Detect which cell encompasses the target text, then output its [X, Y] center coordinate. 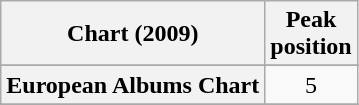
Peakposition [311, 34]
5 [311, 85]
European Albums Chart [133, 85]
Chart (2009) [133, 34]
